Return [X, Y] of the center of cell containing provided text 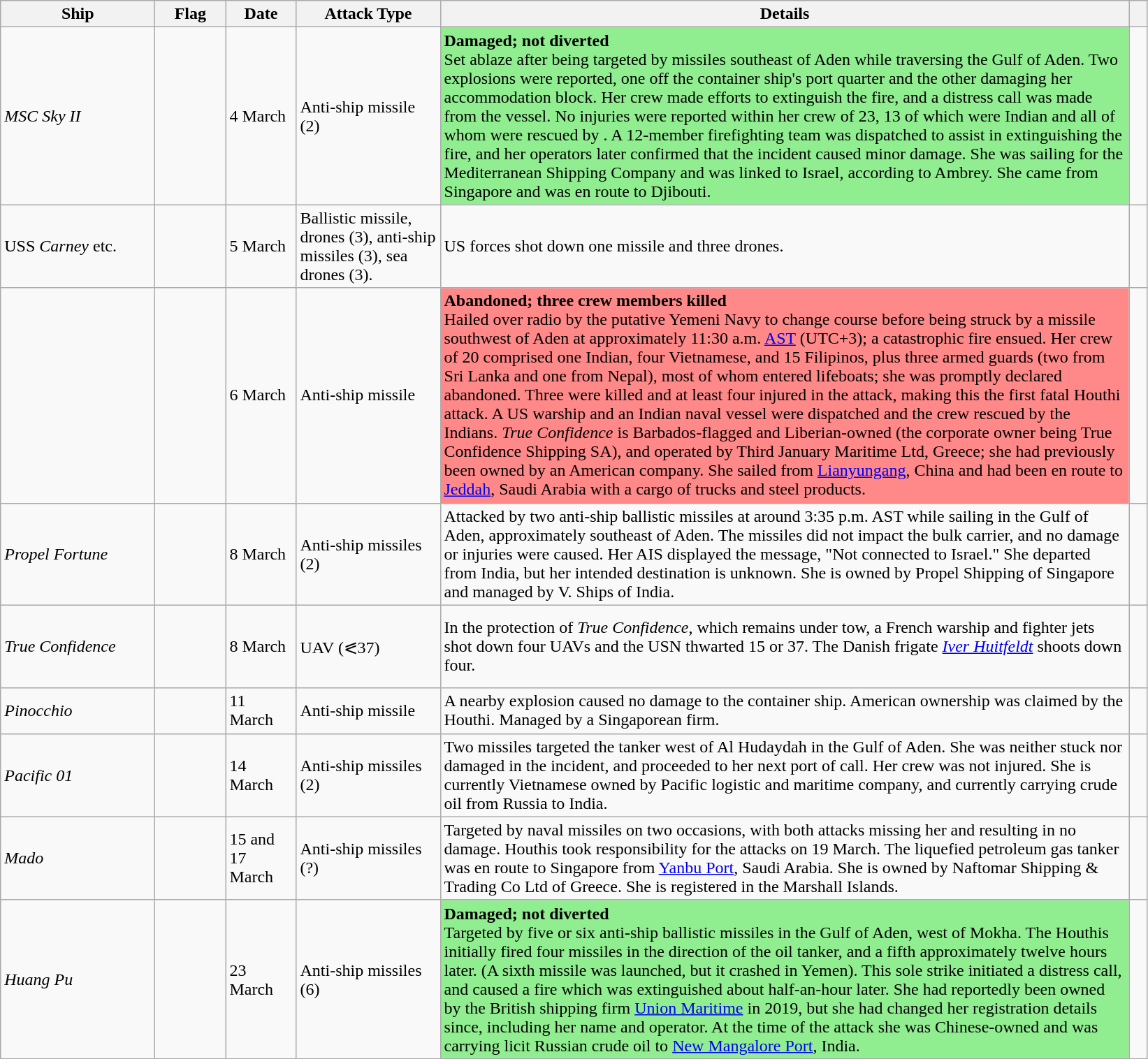
Ship [78, 14]
MSC Sky II [78, 116]
23 March [261, 979]
Date [261, 14]
Anti-ship missiles (?) [368, 858]
Anti-ship missile (2) [368, 116]
Ballistic missile, drones (3), anti-ship missiles (3), sea drones (3). [368, 246]
A nearby explosion caused no damage to the container ship. American ownership was claimed by the Houthi. Managed by a Singaporean firm. [785, 711]
UAV (⪕37) [368, 647]
6 March [261, 395]
5 March [261, 246]
Pacific 01 [78, 775]
Propel Fortune [78, 554]
11 March [261, 711]
USS Carney etc. [78, 246]
4 March [261, 116]
True Confidence [78, 647]
Anti-ship missiles (6) [368, 979]
Details [785, 14]
Huang Pu [78, 979]
Attack Type [368, 14]
US forces shot down one missile and three drones. [785, 246]
Mado [78, 858]
14 March [261, 775]
Flag [190, 14]
15 and 17 March [261, 858]
Pinocchio [78, 711]
